Return [X, Y] of the center of cell containing provided text 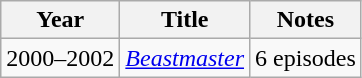
Beastmaster [185, 58]
6 episodes [306, 58]
Title [185, 20]
Notes [306, 20]
2000–2002 [60, 58]
Year [60, 20]
